Determine the [X, Y] coordinate at the center of the cell enclosing the given text.  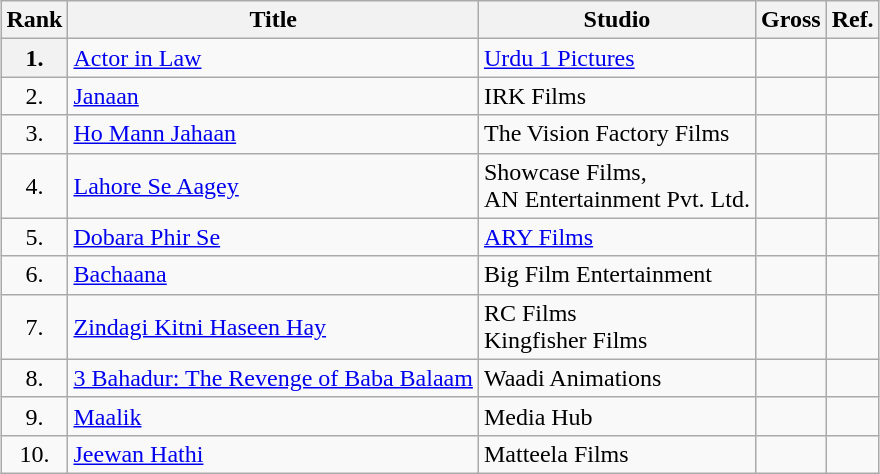
Big Film Entertainment [616, 275]
9. [34, 416]
Jeewan Hathi [273, 454]
Title [273, 20]
Showcase Films, AN Entertainment Pvt. Ltd. [616, 186]
7. [34, 326]
Ho Mann Jahaan [273, 134]
4. [34, 186]
RC FilmsKingfisher Films [616, 326]
Bachaana [273, 275]
ARY Films [616, 237]
Lahore Se Aagey [273, 186]
Zindagi Kitni Haseen Hay [273, 326]
Waadi Animations [616, 378]
2. [34, 96]
Gross [790, 20]
IRK Films [616, 96]
Urdu 1 Pictures [616, 58]
3. [34, 134]
Rank [34, 20]
Ref. [852, 20]
The Vision Factory Films [616, 134]
5. [34, 237]
Maalik [273, 416]
Media Hub [616, 416]
Matteela Films [616, 454]
Dobara Phir Se [273, 237]
Studio [616, 20]
Actor in Law [273, 58]
6. [34, 275]
1. [34, 58]
Janaan [273, 96]
10. [34, 454]
3 Bahadur: The Revenge of Baba Balaam [273, 378]
8. [34, 378]
